Search for the cell housing the specified text and yield its [x, y] center coordinate. 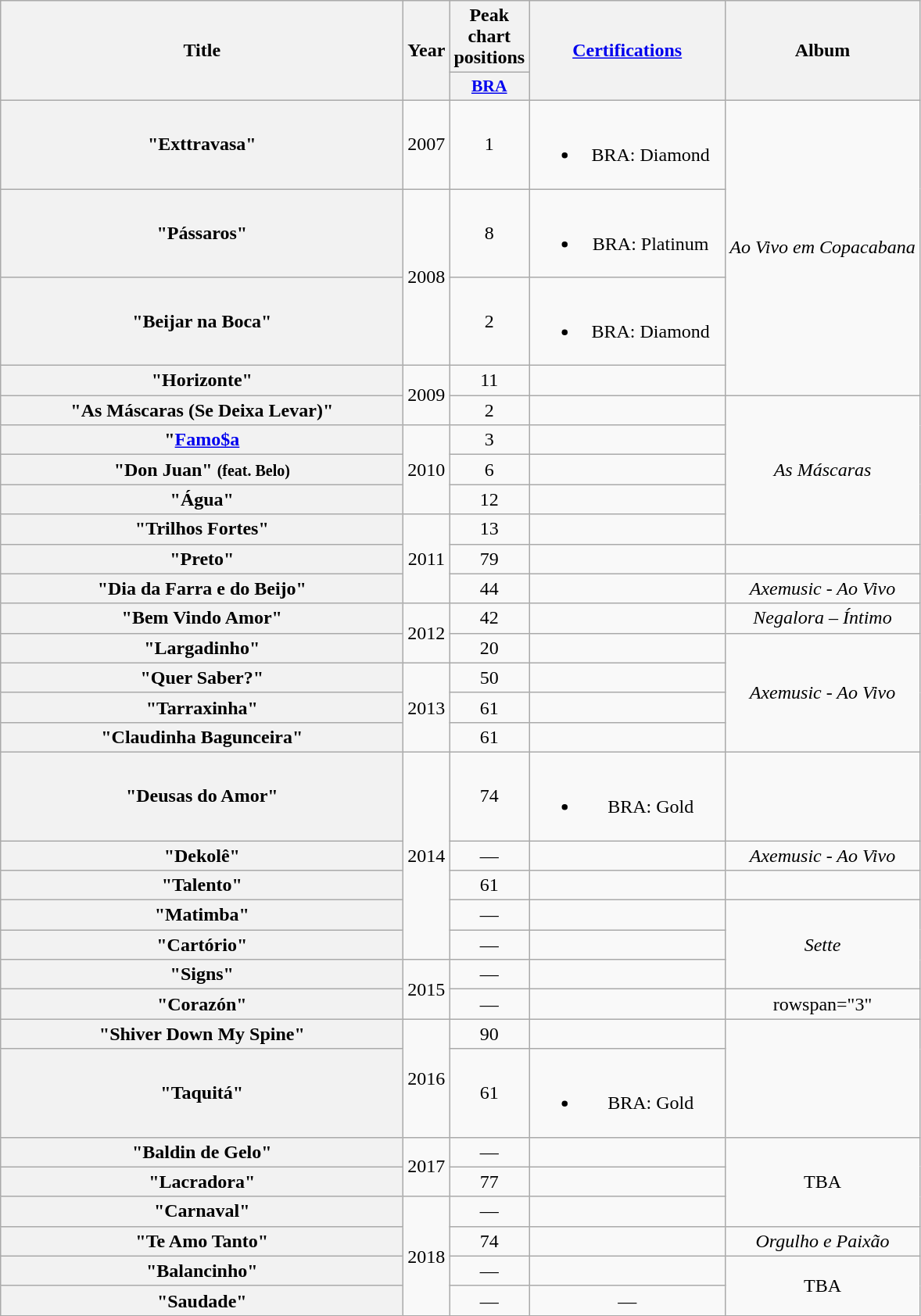
As Máscaras [822, 470]
2010 [427, 470]
"Trilhos Fortes" [202, 529]
2012 [427, 633]
Year [427, 51]
20 [489, 648]
1 [489, 144]
Album [822, 51]
"Bem Vindo Amor" [202, 618]
Ao Vivo em Copacabana [822, 247]
Negalora – Íntimo [822, 618]
"Carnaval" [202, 1211]
"Shiver Down My Spine" [202, 1034]
"Deusas do Amor" [202, 796]
"Matimba" [202, 915]
Title [202, 51]
"Signs" [202, 974]
8 [489, 233]
"Te Amo Tanto" [202, 1241]
11 [489, 381]
"Saudade" [202, 1300]
2013 [427, 707]
"Cartório" [202, 945]
77 [489, 1182]
42 [489, 618]
"Taquitá" [202, 1092]
2007 [427, 144]
"Talento" [202, 885]
"Pássaros" [202, 233]
90 [489, 1034]
"Horizonte" [202, 381]
79 [489, 559]
3 [489, 440]
Certifications [627, 51]
"Exttravasa" [202, 144]
2011 [427, 559]
2015 [427, 989]
"Tarraxinha" [202, 707]
2016 [427, 1078]
"Quer Saber?" [202, 678]
BRA: Platinum [627, 233]
"Baldin de Gelo" [202, 1152]
6 [489, 470]
"Claudinha Bagunceira" [202, 737]
Orgulho e Paixão [822, 1241]
"Corazón" [202, 1004]
rowspan="3" [822, 1004]
2018 [427, 1256]
BRA [489, 87]
2009 [427, 395]
2014 [427, 855]
"Dekolê" [202, 856]
13 [489, 529]
"Largadinho" [202, 648]
"Dia da Farra e do Beijo" [202, 588]
50 [489, 678]
2008 [427, 277]
"Don Juan" (feat. Belo) [202, 470]
"Lacradora" [202, 1182]
"Preto" [202, 559]
"Beijar na Boca" [202, 322]
Peak chart positions [489, 37]
12 [489, 499]
2017 [427, 1167]
Sette [822, 945]
"Balancinho" [202, 1271]
"As Máscaras (Se Deixa Levar)" [202, 410]
44 [489, 588]
"Água" [202, 499]
"Famo$a [202, 440]
